Identify which cell holds the provided text, then report its (X, Y) central coordinate. 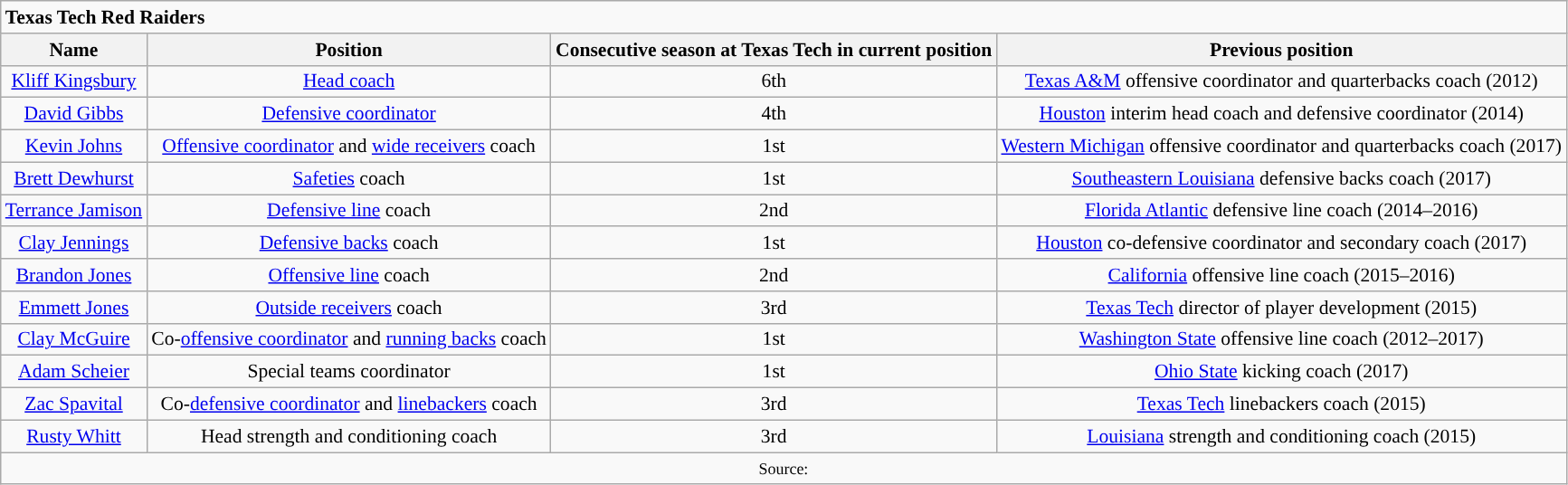
Terrance Jamison (74, 211)
Consecutive season at Texas Tech in current position (774, 50)
Special teams coordinator (349, 372)
Texas Tech Red Raiders (784, 17)
Outside receivers coach (349, 308)
Western Michigan offensive coordinator and quarterbacks coach (2017) (1281, 147)
Defensive line coach (349, 211)
Rusty Whitt (74, 436)
Co-defensive coordinator and linebackers coach (349, 404)
Emmett Jones (74, 308)
Texas A&M offensive coordinator and quarterbacks coach (2012) (1281, 81)
Brandon Jones (74, 275)
Position (349, 50)
Florida Atlantic defensive line coach (2014–2016) (1281, 211)
Offensive coordinator and wide receivers coach (349, 147)
Houston co-defensive coordinator and secondary coach (2017) (1281, 243)
Ohio State kicking coach (2017) (1281, 372)
Safeties coach (349, 178)
Kliff Kingsbury (74, 81)
Southeastern Louisiana defensive backs coach (2017) (1281, 178)
Clay Jennings (74, 243)
Washington State offensive line coach (2012–2017) (1281, 339)
Clay McGuire (74, 339)
Source: (784, 469)
Head coach (349, 81)
Head strength and conditioning coach (349, 436)
Defensive coordinator (349, 114)
6th (774, 81)
Adam Scheier (74, 372)
Zac Spavital (74, 404)
Offensive line coach (349, 275)
Name (74, 50)
Kevin Johns (74, 147)
California offensive line coach (2015–2016) (1281, 275)
Houston interim head coach and defensive coordinator (2014) (1281, 114)
Texas Tech linebackers coach (2015) (1281, 404)
Previous position (1281, 50)
Defensive backs coach (349, 243)
4th (774, 114)
Louisiana strength and conditioning coach (2015) (1281, 436)
Texas Tech director of player development (2015) (1281, 308)
Co-offensive coordinator and running backs coach (349, 339)
David Gibbs (74, 114)
Brett Dewhurst (74, 178)
